Scan for the cell matching the given text and deliver its [x, y] coordinate at center. 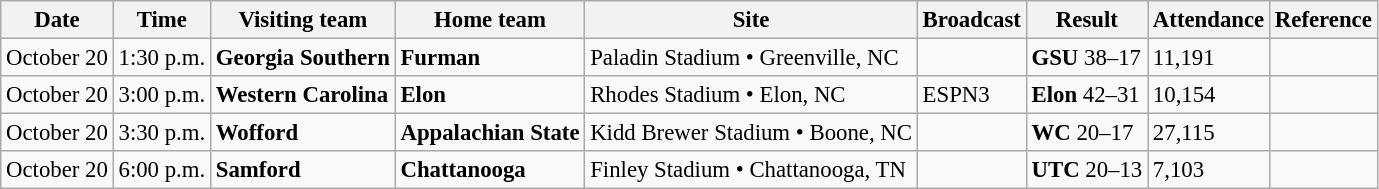
3:00 p.m. [162, 95]
ESPN3 [972, 95]
Appalachian State [490, 133]
Kidd Brewer Stadium • Boone, NC [751, 133]
3:30 p.m. [162, 133]
Time [162, 20]
27,115 [1209, 133]
7,103 [1209, 170]
Reference [1324, 20]
Site [751, 20]
Western Carolina [304, 95]
Visiting team [304, 20]
Attendance [1209, 20]
Rhodes Stadium • Elon, NC [751, 95]
Wofford [304, 133]
Samford [304, 170]
6:00 p.m. [162, 170]
Paladin Stadium • Greenville, NC [751, 58]
Result [1086, 20]
Furman [490, 58]
GSU 38–17 [1086, 58]
10,154 [1209, 95]
Finley Stadium • Chattanooga, TN [751, 170]
Broadcast [972, 20]
1:30 p.m. [162, 58]
Georgia Southern [304, 58]
11,191 [1209, 58]
UTC 20–13 [1086, 170]
Date [57, 20]
Chattanooga [490, 170]
Home team [490, 20]
WC 20–17 [1086, 133]
Elon [490, 95]
Elon 42–31 [1086, 95]
